Search for the cell housing the specified text and yield its (X, Y) center coordinate. 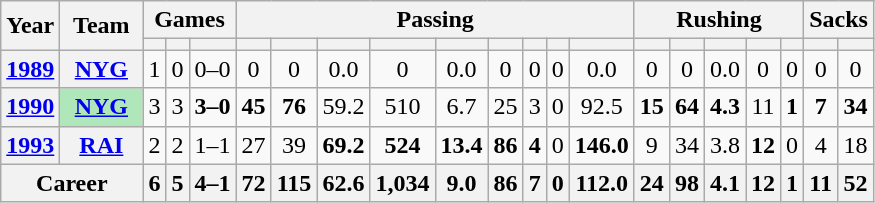
510 (402, 107)
39 (294, 145)
Passing (435, 20)
18 (856, 145)
115 (294, 183)
1989 (30, 69)
76 (294, 107)
98 (686, 183)
4.1 (724, 183)
69.2 (344, 145)
146.0 (602, 145)
25 (506, 107)
52 (856, 183)
59.2 (344, 107)
524 (402, 145)
24 (652, 183)
3.8 (724, 145)
1–1 (212, 145)
72 (254, 183)
4.3 (724, 107)
112.0 (602, 183)
Rushing (718, 20)
4–1 (212, 183)
6 (154, 183)
3–0 (212, 107)
27 (254, 145)
6.7 (462, 107)
Year (30, 26)
5 (178, 183)
9.0 (462, 183)
0–0 (212, 69)
15 (652, 107)
45 (254, 107)
1990 (30, 107)
92.5 (602, 107)
Career (72, 183)
64 (686, 107)
Games (190, 20)
RAI (102, 145)
13.4 (462, 145)
9 (652, 145)
1993 (30, 145)
Team (102, 26)
62.6 (344, 183)
Sacks (839, 20)
1,034 (402, 183)
